Search for the cell housing the specified text and yield its [X, Y] center coordinate. 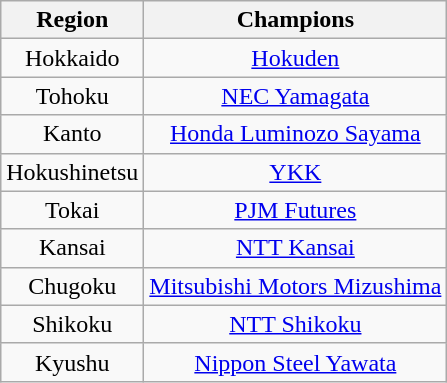
Hokkaido [72, 58]
Region [72, 20]
Tokai [72, 210]
Honda Luminozo Sayama [296, 134]
Tohoku [72, 96]
Shikoku [72, 324]
NTT Kansai [296, 248]
NEC Yamagata [296, 96]
Kyushu [72, 362]
Hokuden [296, 58]
Kansai [72, 248]
Champions [296, 20]
Mitsubishi Motors Mizushima [296, 286]
NTT Shikoku [296, 324]
Nippon Steel Yawata [296, 362]
YKK [296, 172]
Kanto [72, 134]
Hokushinetsu [72, 172]
PJM Futures [296, 210]
Chugoku [72, 286]
